For the text-containing cell, return its midpoint in [X, Y] coordinate format. 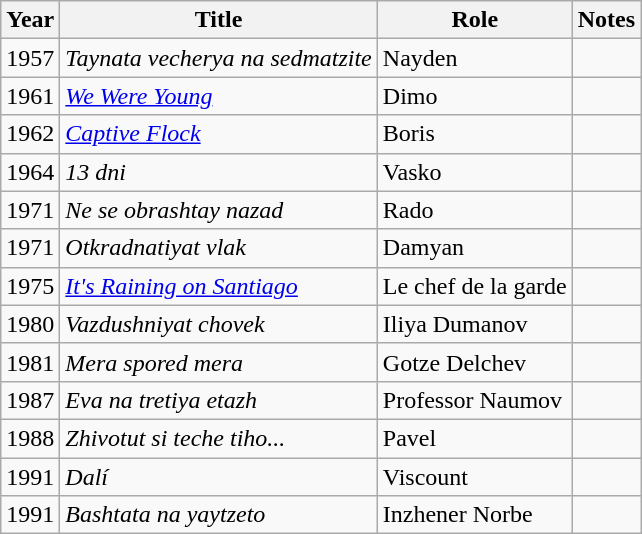
Professor Naumov [474, 400]
Le chef de la garde [474, 286]
Iliya Dumanov [474, 324]
1961 [30, 96]
Dimo [474, 96]
1964 [30, 172]
Gotze Delchev [474, 362]
We Were Young [218, 96]
13 dni [218, 172]
Title [218, 20]
1962 [30, 134]
1975 [30, 286]
1980 [30, 324]
Vasko [474, 172]
Zhivotut si teche tiho... [218, 438]
Notes [606, 20]
Viscount [474, 477]
1987 [30, 400]
Vazdushniyat chovek [218, 324]
Rado [474, 210]
Role [474, 20]
Eva na tretiya etazh [218, 400]
1988 [30, 438]
Pavel [474, 438]
Dalí [218, 477]
1981 [30, 362]
Otkradnatiyat vlak [218, 248]
It's Raining on Santiago [218, 286]
Nayden [474, 58]
Damyan [474, 248]
Ne se obrashtay nazad [218, 210]
Boris [474, 134]
Taynata vecherya na sedmatzite [218, 58]
Captive Flock [218, 134]
1957 [30, 58]
Mera spored mera [218, 362]
Inzhener Norbe [474, 515]
Bashtata na yaytzeto [218, 515]
Year [30, 20]
